From the cell containing the given text, extract its center point as [x, y] coordinate. 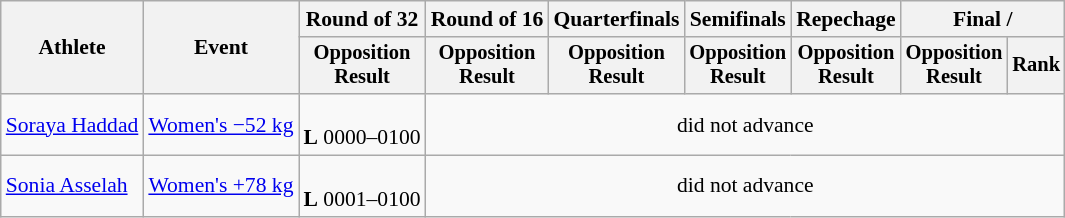
Round of 32 [362, 19]
Repechage [846, 19]
Women's −52 kg [220, 124]
L 0001–0100 [362, 186]
Women's +78 kg [220, 186]
Rank [1036, 66]
Round of 16 [488, 19]
Event [220, 48]
Semifinals [738, 19]
Quarterfinals [616, 19]
L 0000–0100 [362, 124]
Sonia Asselah [72, 186]
Soraya Haddad [72, 124]
Final / [983, 19]
Athlete [72, 48]
